Return the [X, Y] coordinate for the center point of the cell that contains the specified text.  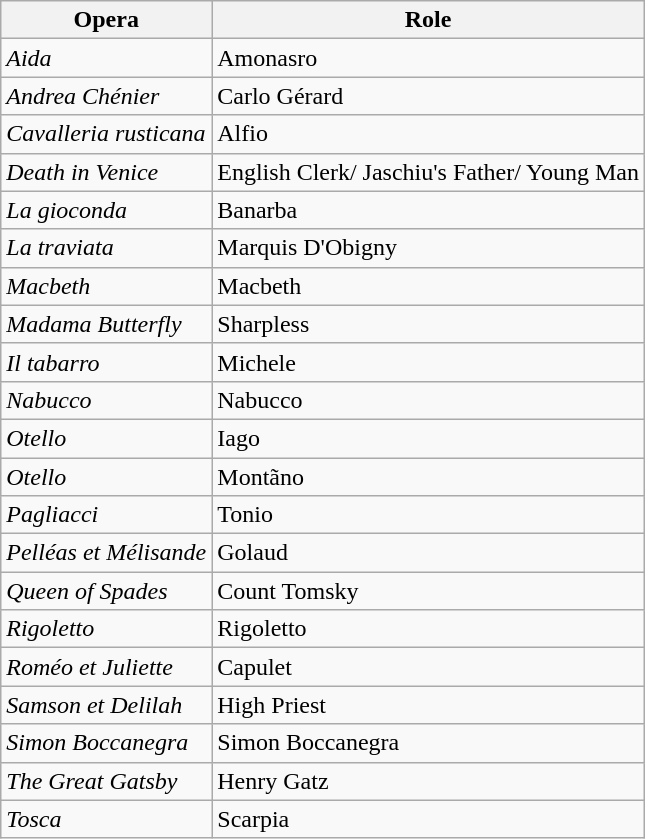
Samson et Delilah [106, 705]
The Great Gatsby [106, 781]
Henry Gatz [428, 781]
Marquis D'Obigny [428, 248]
Aida [106, 58]
Count Tomsky [428, 591]
Amonasro [428, 58]
Golaud [428, 553]
Michele [428, 362]
Iago [428, 438]
Banarba [428, 210]
La traviata [106, 248]
Queen of Spades [106, 591]
Roméo et Juliette [106, 667]
Montãno [428, 477]
Death in Venice [106, 172]
Tonio [428, 515]
English Clerk/ Jaschiu's Father/ Young Man [428, 172]
Madama Butterfly [106, 324]
Role [428, 20]
High Priest [428, 705]
Il tabarro [106, 362]
Andrea Chénier [106, 96]
Tosca [106, 819]
Capulet [428, 667]
Sharpless [428, 324]
Opera [106, 20]
Pelléas et Mélisande [106, 553]
Carlo Gérard [428, 96]
Pagliacci [106, 515]
Cavalleria rusticana [106, 134]
Alfio [428, 134]
La gioconda [106, 210]
Scarpia [428, 819]
